Return the [x, y] coordinate for the center point of the cell that contains the specified text.  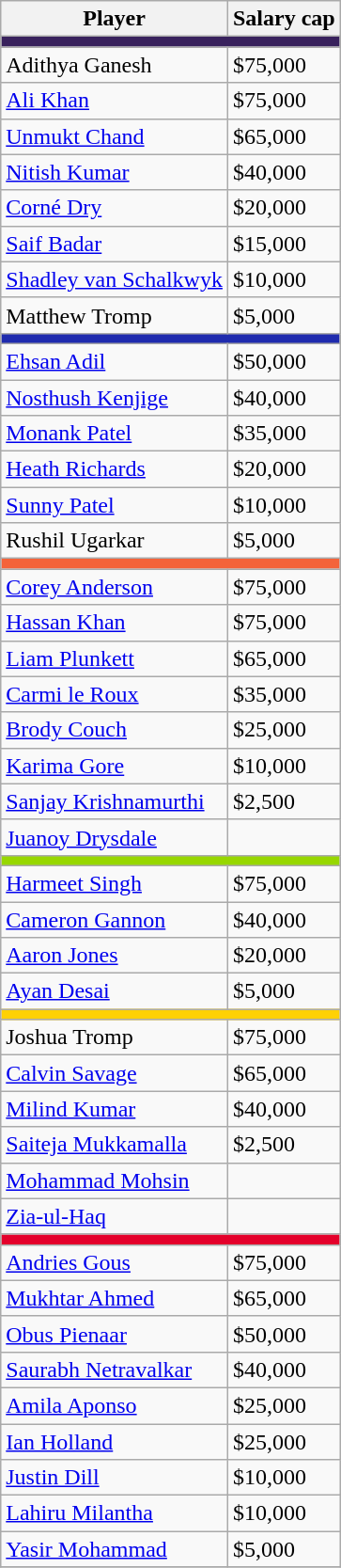
Saif Badar [115, 244]
Monank Patel [115, 434]
Adithya Ganesh [115, 65]
Heath Richards [115, 469]
Brody Couch [115, 730]
Aaron Jones [115, 956]
Ehsan Adil [115, 361]
Hassan Khan [115, 623]
Karima Gore [115, 766]
Liam Plunkett [115, 658]
Rushil Ugarkar [115, 541]
Zia-ul-Haq [115, 1216]
Ali Khan [115, 101]
Corné Dry [115, 208]
Carmi le Roux [115, 694]
Matthew Tromp [115, 315]
Juanoy Drysdale [115, 837]
Unmukt Chand [115, 136]
Obus Pienaar [115, 1334]
Calvin Savage [115, 1073]
Saiteja Mukkamalla [115, 1145]
Yasir Mohammad [115, 1549]
$15,000 [284, 244]
Ian Holland [115, 1442]
Milind Kumar [115, 1109]
Justin Dill [115, 1478]
Nosthush Kenjige [115, 398]
Mukhtar Ahmed [115, 1298]
Mohammad Mohsin [115, 1180]
Harmeet Singh [115, 883]
Joshua Tromp [115, 1037]
Player [115, 19]
Lahiru Milantha [115, 1513]
Cameron Gannon [115, 919]
Sunny Patel [115, 505]
Nitish Kumar [115, 172]
Sanjay Krishnamurthi [115, 801]
Shadley van Schalkwyk [115, 279]
Ayan Desai [115, 991]
Saurabh Netravalkar [115, 1370]
Andries Gous [115, 1262]
Amila Aponso [115, 1405]
Salary cap [284, 19]
Corey Anderson [115, 587]
